Provide the [X, Y] coordinate of the cell's center where the given text is located.  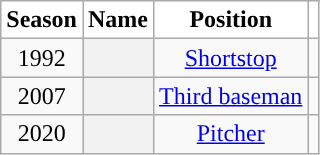
Name [118, 20]
2020 [42, 134]
1992 [42, 58]
Position [231, 20]
Third baseman [231, 96]
2007 [42, 96]
Shortstop [231, 58]
Season [42, 20]
Pitcher [231, 134]
